Output the (x, y) coordinate of the center of the cell containing the given text.  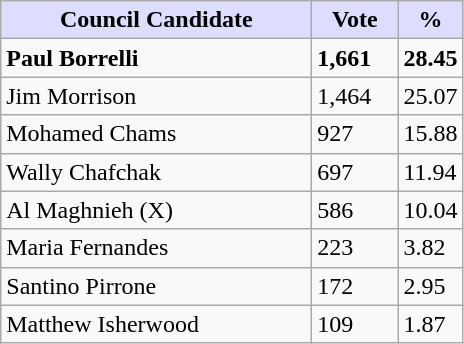
% (430, 20)
Maria Fernandes (156, 248)
697 (355, 172)
Vote (355, 20)
1,464 (355, 96)
3.82 (430, 248)
Santino Pirrone (156, 286)
28.45 (430, 58)
1,661 (355, 58)
586 (355, 210)
1.87 (430, 324)
172 (355, 286)
11.94 (430, 172)
Paul Borrelli (156, 58)
927 (355, 134)
Council Candidate (156, 20)
223 (355, 248)
2.95 (430, 286)
Mohamed Chams (156, 134)
25.07 (430, 96)
Wally Chafchak (156, 172)
Al Maghnieh (X) (156, 210)
Jim Morrison (156, 96)
109 (355, 324)
15.88 (430, 134)
Matthew Isherwood (156, 324)
10.04 (430, 210)
